Determine the (x, y) coordinate at the center of the cell enclosing the given text.  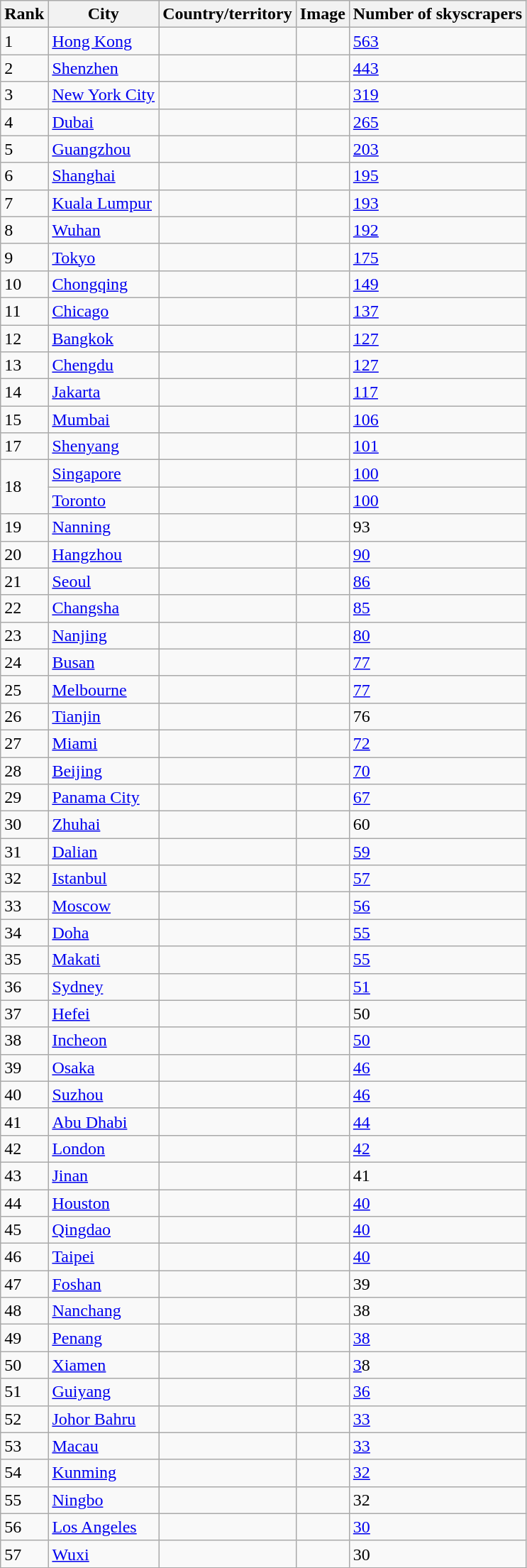
Wuhan (104, 230)
18 (24, 487)
Nanjing (104, 635)
Makati (104, 960)
15 (24, 420)
Johor Bahru (104, 1419)
Hong Kong (104, 41)
5 (24, 149)
Jinan (104, 1175)
175 (437, 257)
265 (437, 122)
52 (24, 1419)
London (104, 1148)
23 (24, 635)
Moscow (104, 906)
53 (24, 1446)
24 (24, 662)
49 (24, 1338)
Number of skyscrapers (437, 14)
Ningbo (104, 1500)
Miami (104, 743)
35 (24, 960)
Melbourne (104, 689)
Image (322, 14)
6 (24, 176)
Dalian (104, 852)
Wuxi (104, 1554)
29 (24, 798)
Doha (104, 933)
70 (437, 770)
34 (24, 933)
137 (437, 311)
Istanbul (104, 879)
86 (437, 581)
193 (437, 203)
37 (24, 1014)
8 (24, 230)
54 (24, 1473)
563 (437, 41)
Shenyang (104, 446)
Changsha (104, 608)
Bangkok (104, 339)
19 (24, 527)
Hangzhou (104, 554)
195 (437, 176)
Nanchang (104, 1311)
9 (24, 257)
Qingdao (104, 1230)
Guiyang (104, 1392)
7 (24, 203)
Tokyo (104, 257)
192 (437, 230)
22 (24, 608)
27 (24, 743)
21 (24, 581)
12 (24, 339)
Dubai (104, 122)
1 (24, 41)
2 (24, 68)
11 (24, 311)
Mumbai (104, 420)
47 (24, 1284)
Zhuhai (104, 825)
Guangzhou (104, 149)
Shenzhen (104, 68)
Houston (104, 1203)
25 (24, 689)
City (104, 14)
13 (24, 366)
60 (437, 825)
117 (437, 393)
72 (437, 743)
319 (437, 95)
Taipei (104, 1257)
Tianjin (104, 716)
31 (24, 852)
17 (24, 446)
Incheon (104, 1041)
93 (437, 527)
80 (437, 635)
48 (24, 1311)
Busan (104, 662)
Country/territory (228, 14)
Kuala Lumpur (104, 203)
Foshan (104, 1284)
Chengdu (104, 366)
45 (24, 1230)
14 (24, 393)
Singapore (104, 473)
Abu Dhabi (104, 1122)
20 (24, 554)
Hefei (104, 1014)
Suzhou (104, 1095)
85 (437, 608)
Chongqing (104, 284)
3 (24, 95)
76 (437, 716)
43 (24, 1175)
Los Angeles (104, 1527)
Beijing (104, 770)
28 (24, 770)
101 (437, 446)
90 (437, 554)
Osaka (104, 1068)
67 (437, 798)
443 (437, 68)
149 (437, 284)
Shanghai (104, 176)
Xiamen (104, 1365)
Nanning (104, 527)
Sydney (104, 987)
59 (437, 852)
203 (437, 149)
Penang (104, 1338)
Macau (104, 1446)
4 (24, 122)
Toronto (104, 500)
10 (24, 284)
Rank (24, 14)
Chicago (104, 311)
Jakarta (104, 393)
New York City (104, 95)
Seoul (104, 581)
26 (24, 716)
Panama City (104, 798)
Kunming (104, 1473)
106 (437, 420)
